Locate the cell with the specified text and output its [x, y] center coordinate. 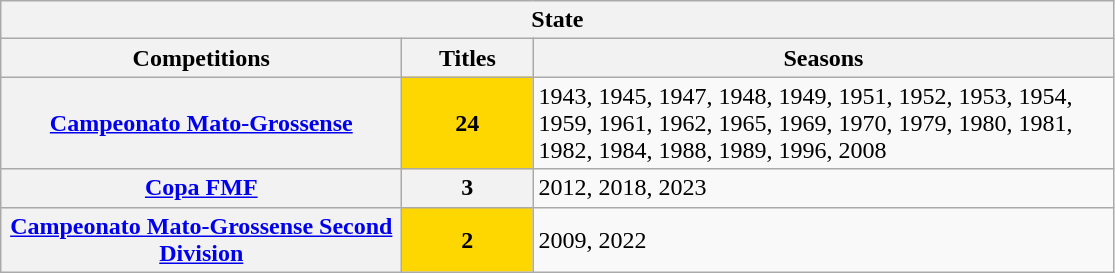
State [558, 20]
24 [468, 123]
Titles [468, 58]
Campeonato Mato-Grossense [202, 123]
2009, 2022 [824, 240]
2 [468, 240]
Campeonato Mato-Grossense Second Division [202, 240]
Copa FMF [202, 188]
2012, 2018, 2023 [824, 188]
1943, 1945, 1947, 1948, 1949, 1951, 1952, 1953, 1954, 1959, 1961, 1962, 1965, 1969, 1970, 1979, 1980, 1981, 1982, 1984, 1988, 1989, 1996, 2008 [824, 123]
Competitions [202, 58]
3 [468, 188]
Seasons [824, 58]
